Determine the [x, y] coordinate at the center of the cell enclosing the given text.  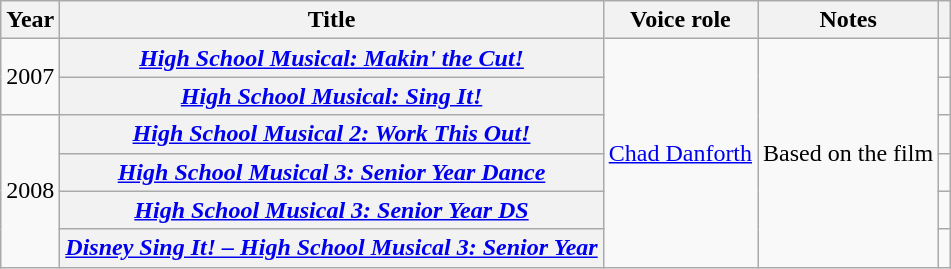
Based on the film [848, 153]
2008 [30, 191]
Voice role [680, 20]
High School Musical 2: Work This Out! [332, 134]
Notes [848, 20]
Chad Danforth [680, 153]
Year [30, 20]
High School Musical 3: Senior Year Dance [332, 172]
Title [332, 20]
2007 [30, 77]
High School Musical: Sing It! [332, 96]
Disney Sing It! – High School Musical 3: Senior Year [332, 248]
High School Musical: Makin' the Cut! [332, 58]
High School Musical 3: Senior Year DS [332, 210]
